Output the [x, y] coordinate of the center of the cell containing the given text.  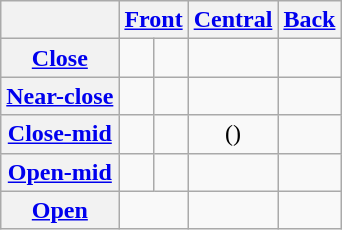
Front [154, 20]
Central [233, 20]
Back [310, 20]
Open-mid [60, 172]
Open [60, 210]
Near-close [60, 96]
() [233, 134]
Close [60, 58]
Close-mid [60, 134]
